Return the [x, y] coordinate for the center point of the cell that contains the specified text.  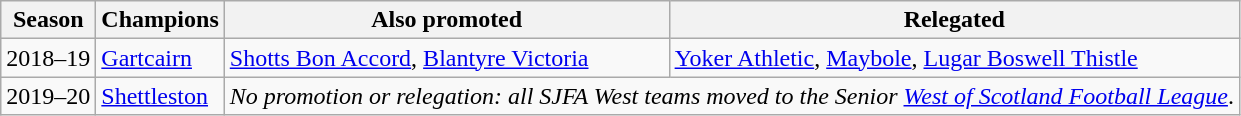
2019–20 [48, 96]
Yoker Athletic, Maybole, Lugar Boswell Thistle [954, 58]
Shettleston [160, 96]
No promotion or relegation: all SJFA West teams moved to the Senior West of Scotland Football League. [732, 96]
Gartcairn [160, 58]
Also promoted [446, 20]
Relegated [954, 20]
2018–19 [48, 58]
Champions [160, 20]
Shotts Bon Accord, Blantyre Victoria [446, 58]
Season [48, 20]
